Detect which cell encompasses the target text, then output its (x, y) center coordinate. 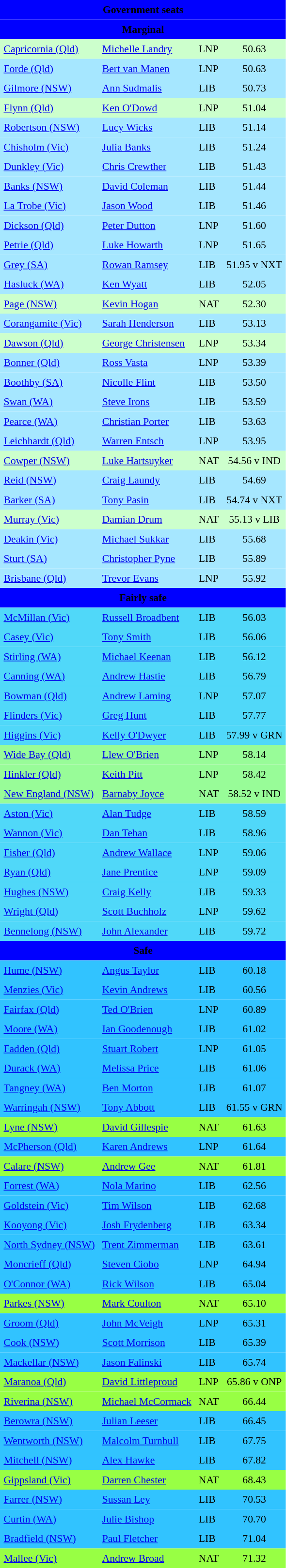
Bowman (Qld) (49, 695)
59.06 (254, 852)
Fairly safe (143, 598)
Flinders (Vic) (49, 715)
Government seats (143, 10)
Aston (Vic) (49, 813)
Leichhardt (Qld) (49, 441)
John McVeigh (146, 1323)
Banks (NSW) (49, 186)
Angus Taylor (146, 970)
58.14 (254, 754)
65.74 (254, 1362)
Hughes (NSW) (49, 891)
70.53 (254, 1499)
56.03 (254, 617)
71.04 (254, 1538)
Mallee (Vic) (49, 1558)
67.75 (254, 1440)
Hasluck (WA) (49, 284)
53.50 (254, 382)
Cook (NSW) (49, 1342)
Damian Drum (146, 519)
Wright (Qld) (49, 911)
Hume (NSW) (49, 970)
Ken Wyatt (146, 284)
Russell Broadbent (146, 617)
Tangney (WA) (49, 1087)
Llew O'Brien (146, 754)
La Trobe (Vic) (49, 206)
Groom (Qld) (49, 1323)
Barnaby Joyce (146, 794)
O'Connor (WA) (49, 1283)
Keith Pitt (146, 774)
50.73 (254, 88)
Sussan Ley (146, 1499)
Barker (SA) (49, 499)
Ken O'Dowd (146, 107)
Kelly O'Dwyer (146, 735)
Julie Bishop (146, 1519)
51.04 (254, 107)
Sturt (SA) (49, 558)
David Coleman (146, 186)
66.44 (254, 1401)
61.64 (254, 1146)
Michael Sukkar (146, 539)
59.09 (254, 872)
61.55 v GRN (254, 1107)
Safe (143, 950)
Scott Buchholz (146, 911)
62.68 (254, 1205)
58.42 (254, 774)
Marginal (143, 29)
Higgins (Vic) (49, 735)
61.63 (254, 1127)
Bonner (Qld) (49, 362)
Grey (SA) (49, 264)
Julia Banks (146, 147)
North Sydney (NSW) (49, 1244)
Karen Andrews (146, 1146)
Nicolle Flint (146, 382)
Andrew Laming (146, 695)
Steve Irons (146, 402)
Christian Porter (146, 421)
Deakin (Vic) (49, 539)
58.59 (254, 813)
McMillan (Vic) (49, 617)
56.06 (254, 637)
52.30 (254, 303)
58.52 v IND (254, 794)
52.05 (254, 284)
60.89 (254, 1009)
John Alexander (146, 931)
Steven Ciobo (146, 1264)
53.63 (254, 421)
Jason Wood (146, 206)
Wannon (Vic) (49, 833)
Michelle Landry (146, 49)
Parkes (NSW) (49, 1303)
Page (NSW) (49, 303)
65.86 v ONP (254, 1382)
Petrie (Qld) (49, 245)
Nola Marino (146, 1186)
Paul Fletcher (146, 1538)
Swan (WA) (49, 402)
63.34 (254, 1225)
Darren Chester (146, 1479)
Dawson (Qld) (49, 343)
Dickson (Qld) (49, 225)
Andrew Broad (146, 1558)
Greg Hunt (146, 715)
Stuart Robert (146, 1048)
Goldstein (Vic) (49, 1205)
Alex Hawke (146, 1460)
Rowan Ramsey (146, 264)
Gippsland (Vic) (49, 1479)
Malcolm Turnbull (146, 1440)
Chris Crewther (146, 166)
Mitchell (NSW) (49, 1460)
Luke Hartsuyker (146, 460)
56.79 (254, 676)
Kooyong (Vic) (49, 1225)
54.74 v NXT (254, 499)
59.72 (254, 931)
Flynn (Qld) (49, 107)
Lyne (NSW) (49, 1127)
61.07 (254, 1087)
Warringah (NSW) (49, 1107)
53.13 (254, 323)
51.44 (254, 186)
Hinkler (Qld) (49, 774)
54.56 v IND (254, 460)
Mark Coulton (146, 1303)
Moore (WA) (49, 1029)
Ian Goodenough (146, 1029)
Alan Tudge (146, 813)
Melissa Price (146, 1068)
Fadden (Qld) (49, 1048)
57.07 (254, 695)
61.05 (254, 1048)
Tony Smith (146, 637)
Trevor Evans (146, 578)
Bennelong (NSW) (49, 931)
51.95 v NXT (254, 264)
Andrew Wallace (146, 852)
Julian Leeser (146, 1421)
Corangamite (Vic) (49, 323)
Wide Bay (Qld) (49, 754)
60.56 (254, 990)
51.65 (254, 245)
60.18 (254, 970)
Kevin Andrews (146, 990)
71.32 (254, 1558)
Capricornia (Qld) (49, 49)
Ross Vasta (146, 362)
Josh Frydenberg (146, 1225)
Brisbane (Qld) (49, 578)
55.68 (254, 539)
Tim Wilson (146, 1205)
Durack (WA) (49, 1068)
Fairfax (Qld) (49, 1009)
56.12 (254, 656)
Reid (NSW) (49, 480)
Dunkley (Vic) (49, 166)
61.06 (254, 1068)
57.77 (254, 715)
53.95 (254, 441)
Boothby (SA) (49, 382)
Moncrieff (Qld) (49, 1264)
Luke Howarth (146, 245)
Michael McCormack (146, 1401)
Forde (Qld) (49, 68)
57.99 v GRN (254, 735)
Peter Dutton (146, 225)
65.10 (254, 1303)
55.92 (254, 578)
Casey (Vic) (49, 637)
51.60 (254, 225)
Lucy Wicks (146, 127)
Ben Morton (146, 1087)
Jane Prentice (146, 872)
Bert van Manen (146, 68)
Michael Keenan (146, 656)
Sarah Henderson (146, 323)
George Christensen (146, 343)
Robertson (NSW) (49, 127)
Dan Tehan (146, 833)
Riverina (NSW) (49, 1401)
Tony Abbott (146, 1107)
Menzies (Vic) (49, 990)
Trent Zimmerman (146, 1244)
58.96 (254, 833)
66.45 (254, 1421)
51.43 (254, 166)
Chisholm (Vic) (49, 147)
70.70 (254, 1519)
53.39 (254, 362)
55.89 (254, 558)
Calare (NSW) (49, 1166)
Maranoa (Qld) (49, 1382)
Fisher (Qld) (49, 852)
Warren Entsch (146, 441)
Gilmore (NSW) (49, 88)
54.69 (254, 480)
Craig Laundy (146, 480)
65.39 (254, 1342)
Canning (WA) (49, 676)
64.94 (254, 1264)
McPherson (Qld) (49, 1146)
Andrew Hastie (146, 676)
61.81 (254, 1166)
Ryan (Qld) (49, 872)
Ted O'Brien (146, 1009)
Ann Sudmalis (146, 88)
Christopher Pyne (146, 558)
Bradfield (NSW) (49, 1538)
Cowper (NSW) (49, 460)
Rick Wilson (146, 1283)
Murray (Vic) (49, 519)
Pearce (WA) (49, 421)
51.46 (254, 206)
Andrew Gee (146, 1166)
David Littleproud (146, 1382)
David Gillespie (146, 1127)
51.14 (254, 127)
Tony Pasin (146, 499)
59.62 (254, 911)
67.82 (254, 1460)
New England (NSW) (49, 794)
Mackellar (NSW) (49, 1362)
63.61 (254, 1244)
61.02 (254, 1029)
53.34 (254, 343)
Curtin (WA) (49, 1519)
Jason Falinski (146, 1362)
Scott Morrison (146, 1342)
68.43 (254, 1479)
51.24 (254, 147)
65.04 (254, 1283)
Farrer (NSW) (49, 1499)
53.59 (254, 402)
Kevin Hogan (146, 303)
65.31 (254, 1323)
55.13 v LIB (254, 519)
Berowra (NSW) (49, 1421)
62.56 (254, 1186)
Wentworth (NSW) (49, 1440)
59.33 (254, 891)
Forrest (WA) (49, 1186)
Stirling (WA) (49, 656)
Craig Kelly (146, 891)
